From the cell containing the given text, extract its center point as (x, y) coordinate. 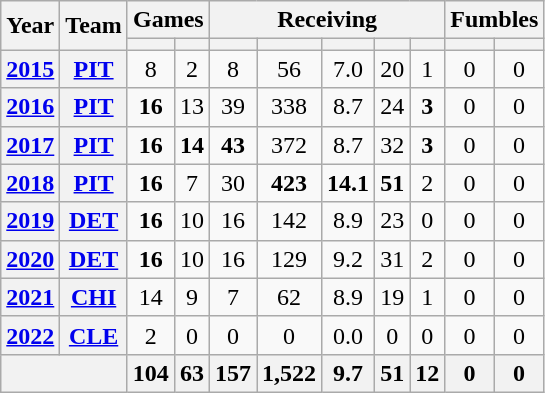
338 (290, 107)
CLE (94, 335)
142 (290, 221)
39 (232, 107)
157 (232, 373)
1,522 (290, 373)
43 (232, 145)
Team (94, 26)
129 (290, 259)
2019 (30, 221)
24 (392, 107)
56 (290, 69)
372 (290, 145)
20 (392, 69)
2021 (30, 297)
9.7 (348, 373)
Fumbles (494, 20)
62 (290, 297)
32 (392, 145)
2015 (30, 69)
2016 (30, 107)
9 (192, 297)
Games (168, 20)
2022 (30, 335)
2020 (30, 259)
2017 (30, 145)
19 (392, 297)
14.1 (348, 183)
23 (392, 221)
7.0 (348, 69)
30 (232, 183)
CHI (94, 297)
Receiving (326, 20)
63 (192, 373)
423 (290, 183)
2018 (30, 183)
0.0 (348, 335)
9.2 (348, 259)
12 (428, 373)
31 (392, 259)
13 (192, 107)
104 (150, 373)
Year (30, 26)
